Return the [x, y] coordinate for the center point of the cell that contains the specified text.  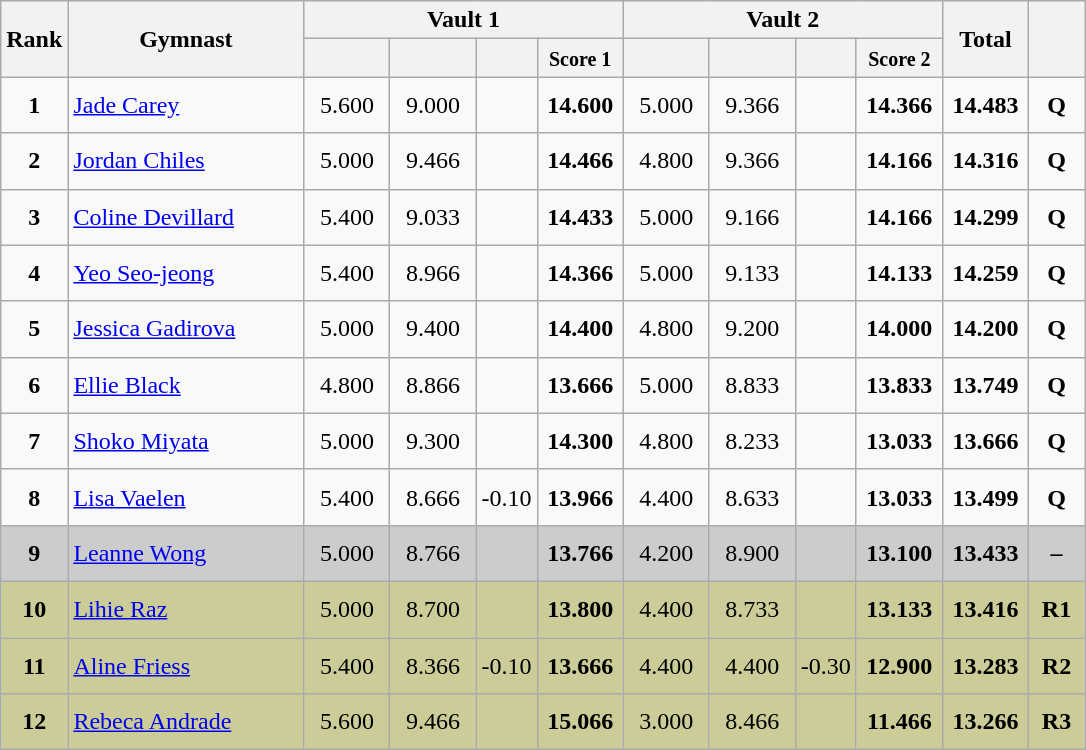
13.416 [985, 609]
1 [34, 105]
R2 [1056, 666]
8.466 [752, 722]
14.259 [985, 273]
Vault 2 [782, 20]
14.300 [580, 441]
9.200 [752, 329]
14.483 [985, 105]
7 [34, 441]
9.000 [433, 105]
4 [34, 273]
11 [34, 666]
10 [34, 609]
12 [34, 722]
3 [34, 217]
8.866 [433, 385]
12.900 [899, 666]
Total [985, 39]
2 [34, 161]
11.466 [899, 722]
13.133 [899, 609]
Leanne Wong [186, 553]
13.283 [985, 666]
9.166 [752, 217]
13.433 [985, 553]
14.600 [580, 105]
4.200 [666, 553]
14.433 [580, 217]
9 [34, 553]
-0.30 [826, 666]
13.749 [985, 385]
14.200 [985, 329]
15.066 [580, 722]
14.000 [899, 329]
R1 [1056, 609]
8.233 [752, 441]
8.966 [433, 273]
14.133 [899, 273]
Score 2 [899, 58]
13.499 [985, 497]
8.766 [433, 553]
5 [34, 329]
8.833 [752, 385]
14.400 [580, 329]
14.299 [985, 217]
13.266 [985, 722]
8 [34, 497]
– [1056, 553]
14.316 [985, 161]
8.666 [433, 497]
13.766 [580, 553]
9.400 [433, 329]
9.033 [433, 217]
Jessica Gadirova [186, 329]
Coline Devillard [186, 217]
Lihie Raz [186, 609]
8.633 [752, 497]
Vault 1 [464, 20]
R3 [1056, 722]
8.900 [752, 553]
Yeo Seo-jeong [186, 273]
Ellie Black [186, 385]
13.966 [580, 497]
6 [34, 385]
Lisa Vaelen [186, 497]
Gymnast [186, 39]
13.833 [899, 385]
Score 1 [580, 58]
13.100 [899, 553]
13.800 [580, 609]
8.366 [433, 666]
Rank [34, 39]
Aline Friess [186, 666]
14.466 [580, 161]
Rebeca Andrade [186, 722]
Jade Carey [186, 105]
3.000 [666, 722]
Shoko Miyata [186, 441]
Jordan Chiles [186, 161]
9.133 [752, 273]
8.700 [433, 609]
8.733 [752, 609]
9.300 [433, 441]
